Return (X, Y) of the center of cell containing provided text 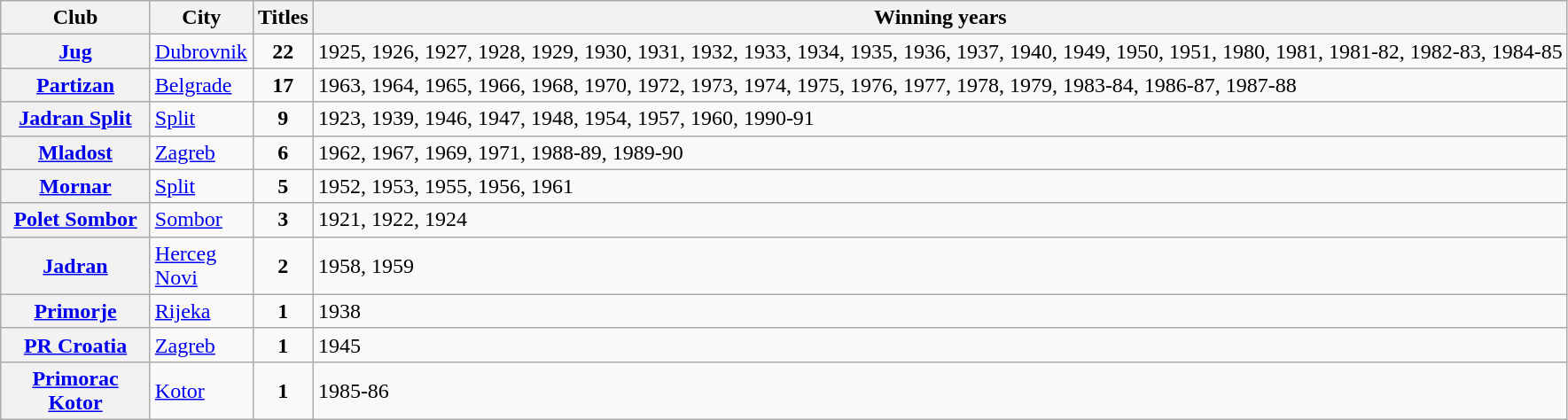
Herceg Novi (201, 266)
1952, 1953, 1955, 1956, 1961 (940, 186)
Partizan (76, 85)
Jadran (76, 266)
Polet Sombor (76, 220)
Winning years (940, 18)
17 (283, 85)
Dubrovnik (201, 51)
Primorje (76, 311)
Kotor (201, 390)
6 (283, 152)
PR Croatia (76, 345)
1985-86 (940, 390)
1958, 1959 (940, 266)
3 (283, 220)
City (201, 18)
9 (283, 119)
Sombor (201, 220)
22 (283, 51)
Titles (283, 18)
Jug (76, 51)
Jadran Split (76, 119)
Mladost (76, 152)
Rijeka (201, 311)
5 (283, 186)
1945 (940, 345)
1925, 1926, 1927, 1928, 1929, 1930, 1931, 1932, 1933, 1934, 1935, 1936, 1937, 1940, 1949, 1950, 1951, 1980, 1981, 1981-82, 1982-83, 1984-85 (940, 51)
2 (283, 266)
1963, 1964, 1965, 1966, 1968, 1970, 1972, 1973, 1974, 1975, 1976, 1977, 1978, 1979, 1983-84, 1986-87, 1987-88 (940, 85)
1962, 1967, 1969, 1971, 1988-89, 1989-90 (940, 152)
1938 (940, 311)
Club (76, 18)
Primorac Kotor (76, 390)
Belgrade (201, 85)
1923, 1939, 1946, 1947, 1948, 1954, 1957, 1960, 1990-91 (940, 119)
Mornar (76, 186)
1921, 1922, 1924 (940, 220)
